Detect which cell encompasses the target text, then output its (X, Y) center coordinate. 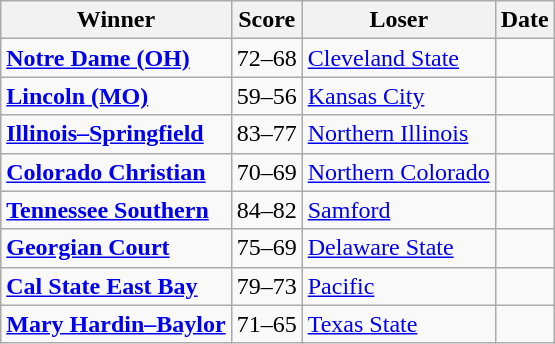
Notre Dame (OH) (116, 58)
Score (266, 20)
Northern Illinois (398, 134)
71–65 (266, 324)
79–73 (266, 286)
70–69 (266, 172)
Northern Colorado (398, 172)
Texas State (398, 324)
Colorado Christian (116, 172)
72–68 (266, 58)
Georgian Court (116, 248)
Date (524, 20)
Winner (116, 20)
84–82 (266, 210)
Mary Hardin–Baylor (116, 324)
83–77 (266, 134)
75–69 (266, 248)
Pacific (398, 286)
Kansas City (398, 96)
59–56 (266, 96)
Samford (398, 210)
Tennessee Southern (116, 210)
Cleveland State (398, 58)
Loser (398, 20)
Delaware State (398, 248)
Cal State East Bay (116, 286)
Lincoln (MO) (116, 96)
Illinois–Springfield (116, 134)
